Output the [X, Y] coordinate of the center of the cell containing the given text.  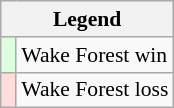
Wake Forest win [94, 55]
Legend [88, 19]
Wake Forest loss [94, 90]
